Return (x, y) of the center of cell containing provided text 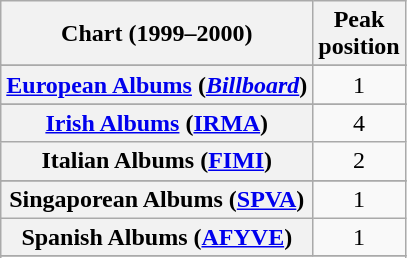
Chart (1999–2000) (157, 34)
Irish Albums (IRMA) (157, 123)
2 (359, 161)
Peakposition (359, 34)
4 (359, 123)
European Albums (Billboard) (157, 85)
Italian Albums (FIMI) (157, 161)
Singaporean Albums (SPVA) (157, 199)
Spanish Albums (AFYVE) (157, 237)
